Capture the cell that displays the provided text and extract its [X, Y] central coordinate. 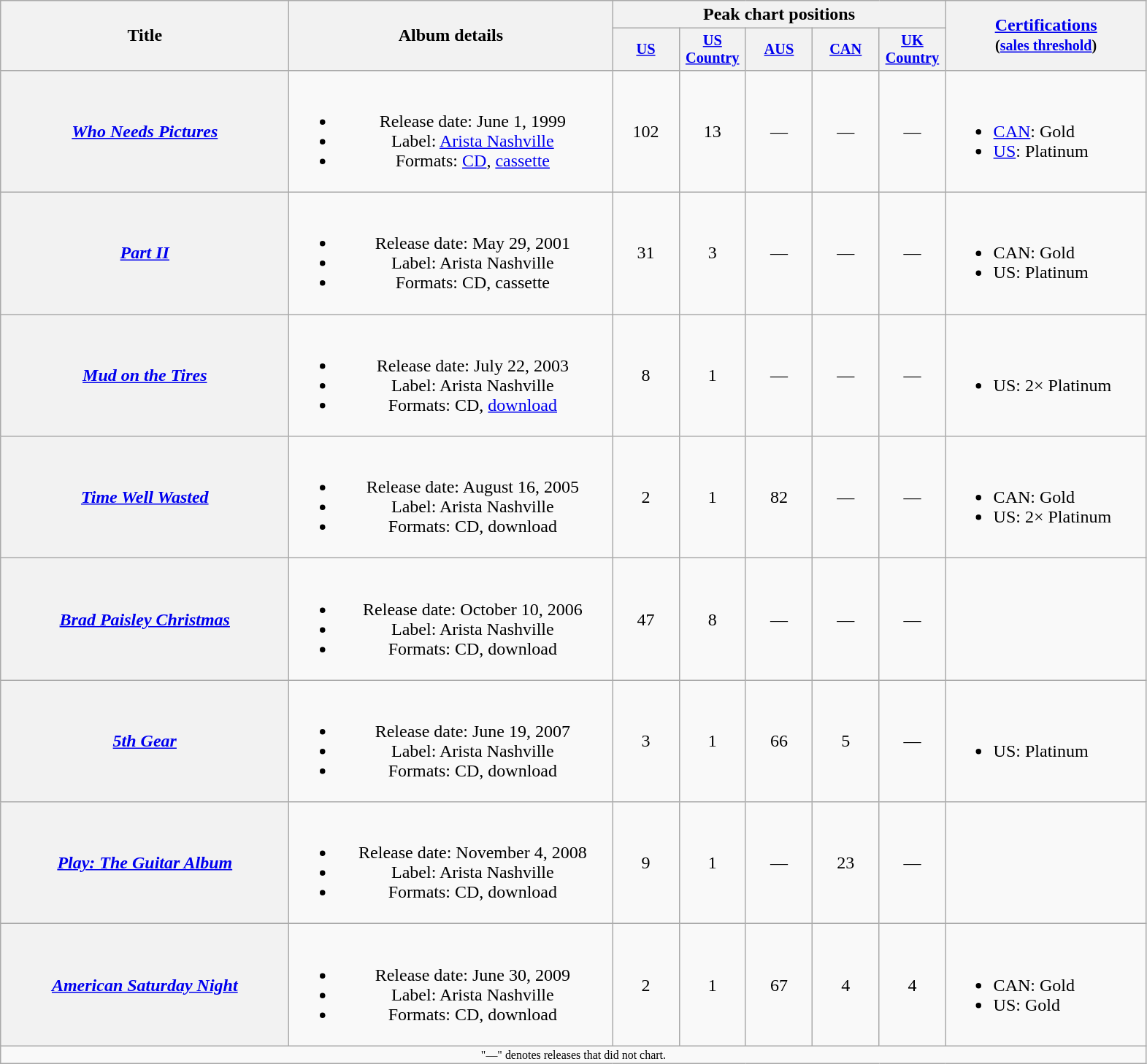
Release date: May 29, 2001Label: Arista NashvilleFormats: CD, cassette [451, 254]
66 [778, 741]
Release date: June 30, 2009Label: Arista NashvilleFormats: CD, download [451, 985]
67 [778, 985]
Release date: August 16, 2005Label: Arista NashvilleFormats: CD, download [451, 498]
102 [645, 131]
5th Gear [145, 741]
Release date: June 19, 2007Label: Arista NashvilleFormats: CD, download [451, 741]
Title [145, 36]
American Saturday Night [145, 985]
Mud on the Tires [145, 375]
Release date: July 22, 2003Label: Arista NashvilleFormats: CD, download [451, 375]
UK Country [913, 50]
CAN: GoldUS: Gold [1046, 985]
Peak chart positions [779, 15]
Album details [451, 36]
AUS [778, 50]
13 [713, 131]
Who Needs Pictures [145, 131]
Brad Paisley Christmas [145, 619]
82 [778, 498]
5 [845, 741]
Release date: June 1, 1999Label: Arista NashvilleFormats: CD, cassette [451, 131]
Release date: November 4, 2008Label: Arista NashvilleFormats: CD, download [451, 863]
Play: The Guitar Album [145, 863]
"—" denotes releases that did not chart. [574, 1055]
US [645, 50]
Time Well Wasted [145, 498]
Certifications(sales threshold) [1046, 36]
Part II [145, 254]
Release date: October 10, 2006Label: Arista NashvilleFormats: CD, download [451, 619]
9 [645, 863]
23 [845, 863]
31 [645, 254]
47 [645, 619]
US Country [713, 50]
CAN [845, 50]
US: 2× Platinum [1046, 375]
CAN: GoldUS: 2× Platinum [1046, 498]
US: Platinum [1046, 741]
